Detect which cell encompasses the target text, then output its (x, y) center coordinate. 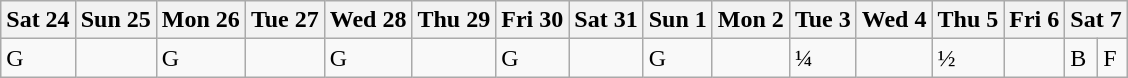
Thu 5 (968, 20)
Fri 30 (532, 20)
Sun 1 (678, 20)
Sun 25 (116, 20)
Tue 3 (822, 20)
B (1082, 58)
Wed 28 (368, 20)
Tue 27 (284, 20)
Sat 24 (38, 20)
Fri 6 (1034, 20)
Mon 26 (200, 20)
Sat 7 (1096, 20)
Thu 29 (454, 20)
F (1113, 58)
¼ (822, 58)
Wed 4 (894, 20)
Mon 2 (750, 20)
½ (968, 58)
Sat 31 (606, 20)
